For the text-containing cell, return its midpoint in (X, Y) coordinate format. 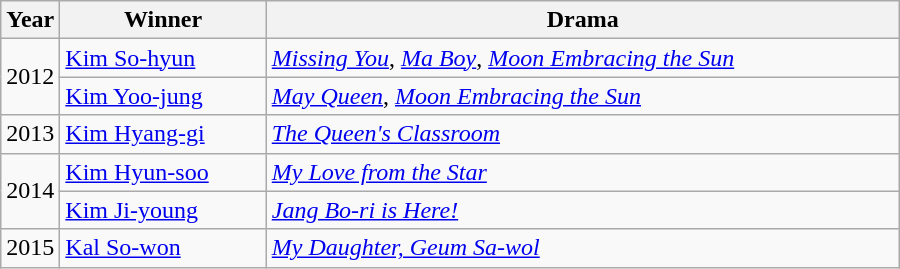
The Queen's Classroom (582, 134)
Kim Hyun-soo (163, 172)
Kim Yoo-jung (163, 96)
Kim Ji-young (163, 210)
2014 (30, 191)
Year (30, 20)
Drama (582, 20)
May Queen, Moon Embracing the Sun (582, 96)
My Daughter, Geum Sa-wol (582, 248)
Kim Hyang-gi (163, 134)
Winner (163, 20)
Kal So-won (163, 248)
2015 (30, 248)
Missing You, Ma Boy, Moon Embracing the Sun (582, 58)
2012 (30, 77)
2013 (30, 134)
Jang Bo-ri is Here! (582, 210)
My Love from the Star (582, 172)
Kim So-hyun (163, 58)
